Detect which cell encompasses the target text, then output its (X, Y) center coordinate. 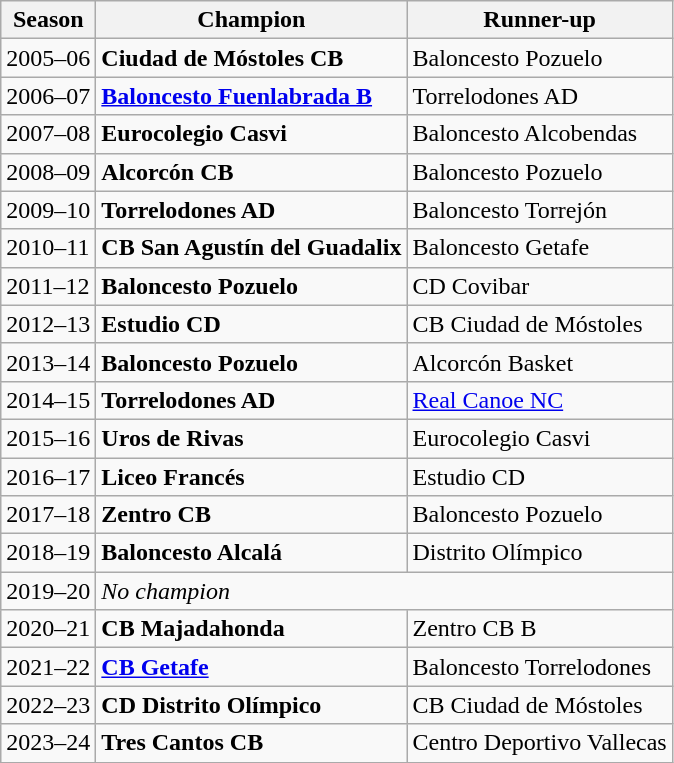
2019–20 (48, 591)
Ciudad de Móstoles CB (252, 58)
2008–09 (48, 172)
2020–21 (48, 629)
Distrito Olímpico (540, 553)
Baloncesto Alcalá (252, 553)
2006–07 (48, 96)
2013–14 (48, 362)
Zentro CB B (540, 629)
CD Distrito Olímpico (252, 705)
Liceo Francés (252, 477)
2012–13 (48, 324)
2015–16 (48, 438)
Champion (252, 20)
Tres Cantos CB (252, 743)
CB San Agustín del Guadalix (252, 248)
Runner-up (540, 20)
2023–24 (48, 743)
2016–17 (48, 477)
Zentro CB (252, 515)
2018–19 (48, 553)
2007–08 (48, 134)
2010–11 (48, 248)
No champion (384, 591)
2011–12 (48, 286)
Baloncesto Torrejón (540, 210)
2014–15 (48, 400)
Alcorcón CB (252, 172)
Alcorcón Basket (540, 362)
Baloncesto Fuenlabrada B (252, 96)
Baloncesto Getafe (540, 248)
CB Majadahonda (252, 629)
Season (48, 20)
2005–06 (48, 58)
CD Covibar (540, 286)
2009–10 (48, 210)
Baloncesto Torrelodones (540, 667)
2021–22 (48, 667)
2017–18 (48, 515)
Real Canoe NC (540, 400)
2022–23 (48, 705)
Uros de Rivas (252, 438)
CB Getafe (252, 667)
Centro Deportivo Vallecas (540, 743)
Baloncesto Alcobendas (540, 134)
